From the cell containing the given text, extract its center point as (x, y) coordinate. 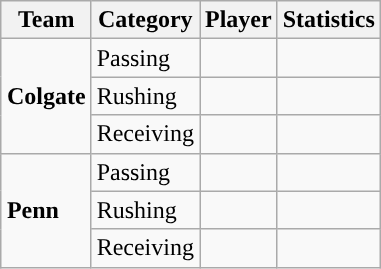
Category (145, 20)
Colgate (46, 96)
Team (46, 20)
Statistics (328, 20)
Player (239, 20)
Penn (46, 210)
